Return [x, y] of the center of cell containing provided text 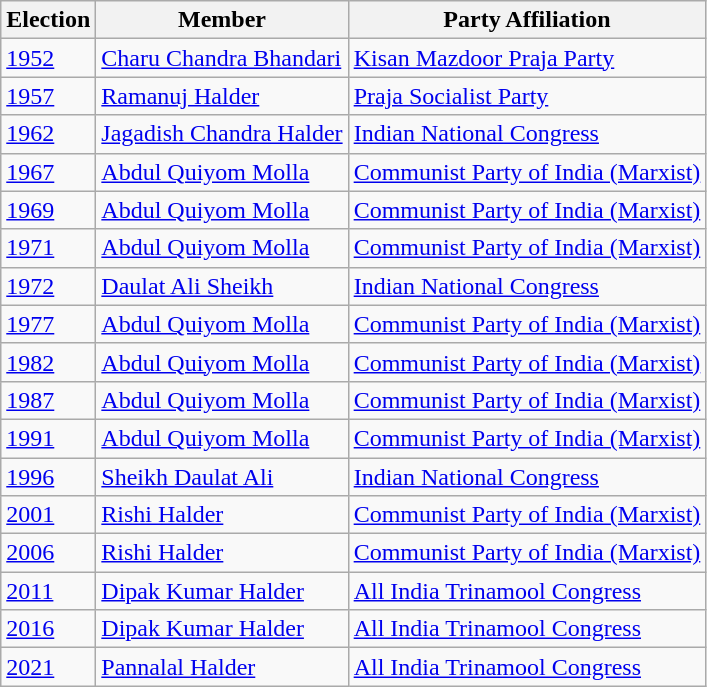
1982 [48, 362]
Ramanuj Halder [222, 96]
1957 [48, 96]
Praja Socialist Party [527, 96]
Pannalal Halder [222, 667]
1971 [48, 248]
Member [222, 20]
1996 [48, 477]
1972 [48, 286]
Party Affiliation [527, 20]
2016 [48, 629]
2001 [48, 515]
1987 [48, 400]
1962 [48, 134]
2006 [48, 553]
2021 [48, 667]
1967 [48, 172]
2011 [48, 591]
1977 [48, 324]
1991 [48, 438]
Charu Chandra Bhandari [222, 58]
1952 [48, 58]
1969 [48, 210]
Election [48, 20]
Jagadish Chandra Halder [222, 134]
Daulat Ali Sheikh [222, 286]
Kisan Mazdoor Praja Party [527, 58]
Sheikh Daulat Ali [222, 477]
